Identify which cell holds the provided text, then report its [x, y] central coordinate. 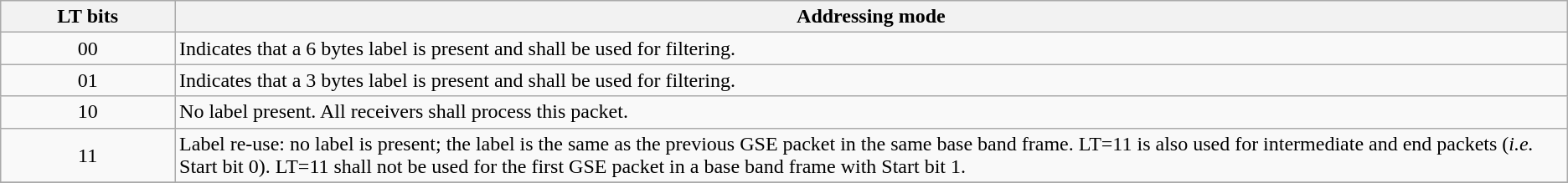
No label present. All receivers shall process this packet. [871, 112]
Indicates that a 3 bytes label is present and shall be used for filtering. [871, 80]
Indicates that a 6 bytes label is present and shall be used for filtering. [871, 48]
00 [88, 48]
01 [88, 80]
10 [88, 112]
11 [88, 155]
Addressing mode [871, 17]
LT bits [88, 17]
